Extract the [x, y] coordinate from the center of the cell holding the provided text.  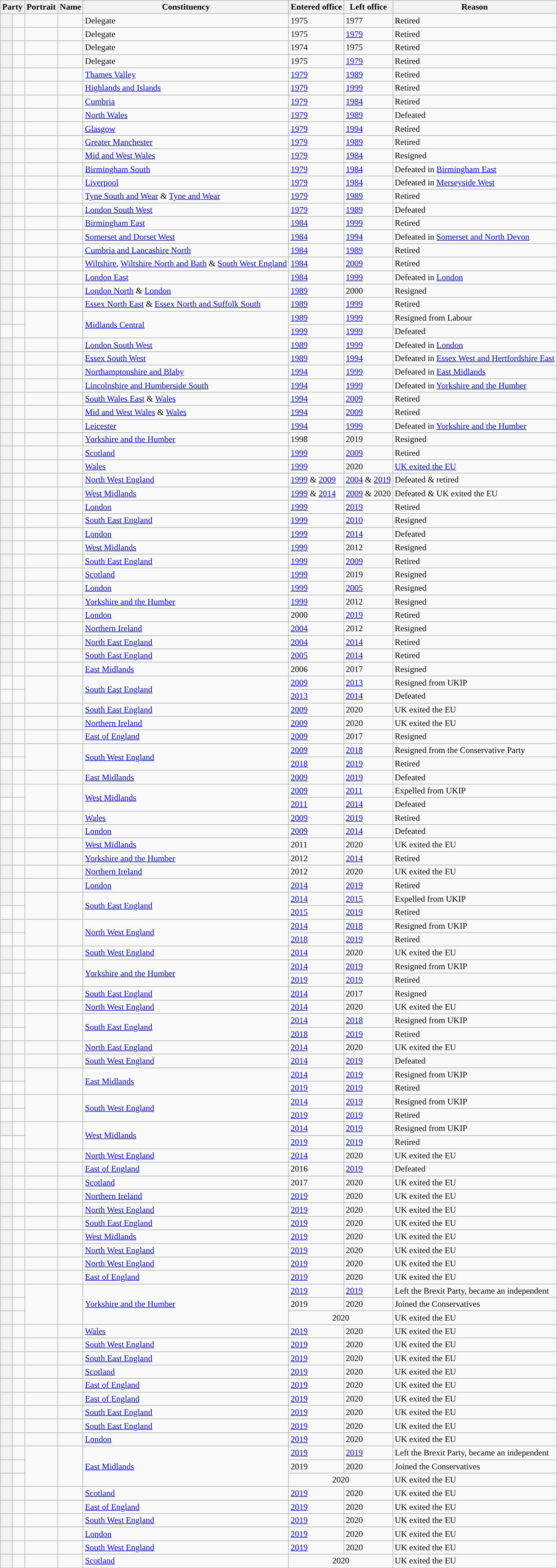
Northamptonshire and Blaby [186, 372]
Wiltshire, Wiltshire North and Bath & South West England [186, 264]
Greater Manchester [186, 142]
Leicester [186, 426]
2004 & 2019 [368, 480]
London East [186, 277]
2009 & 2020 [368, 493]
Defeated in Somerset and North Devon [475, 237]
Thames Valley [186, 75]
Cumbria [186, 102]
Left office [368, 7]
1998 [316, 439]
Birmingham East [186, 223]
Liverpool [186, 183]
Essex North East & Essex North and Suffolk South [186, 304]
Cumbria and Lancashire North [186, 250]
Defeated & UK exited the EU [475, 493]
Defeated in East Midlands [475, 372]
Constituency [186, 7]
Name [70, 7]
Entered office [316, 7]
1999 & 2014 [316, 493]
Lincolnshire and Humberside South [186, 385]
Glasgow [186, 129]
Defeated in Birmingham East [475, 169]
Defeated in Essex West and Hertfordshire East [475, 358]
2016 [316, 1169]
1977 [368, 21]
1999 & 2009 [316, 480]
Mid and West Wales & Wales [186, 413]
2010 [368, 520]
Defeated & retired [475, 480]
North Wales [186, 115]
South Wales East & Wales [186, 399]
Midlands Central [186, 324]
Portrait [41, 7]
Resigned from the Conservative Party [475, 750]
Essex South West [186, 358]
Party [12, 7]
Birmingham South [186, 169]
Somerset and Dorset West [186, 237]
London North & London [186, 291]
Highlands and Islands [186, 88]
2006 [316, 669]
Defeated in Merseyside West [475, 183]
Tyne South and Wear & Tyne and Wear [186, 196]
Resigned from Labour [475, 318]
Reason [475, 7]
Mid and West Wales [186, 155]
1974 [316, 48]
